Pinpoint the cell where the given text exists, returning its [X, Y] midpoint coordinate. 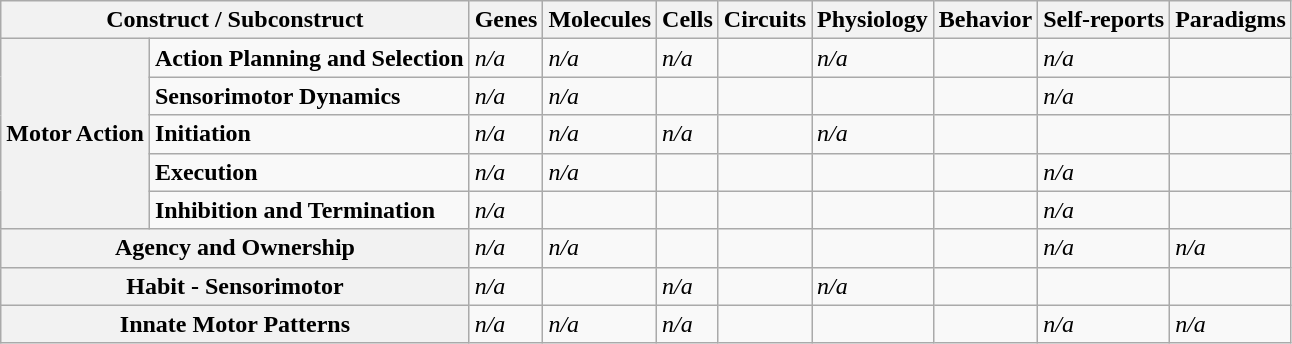
Genes [506, 20]
Circuits [764, 20]
Habit - Sensorimotor [235, 286]
Cells [688, 20]
Execution [309, 172]
Construct / Subconstruct [235, 20]
Agency and Ownership [235, 248]
Action Planning and Selection [309, 58]
Paradigms [1231, 20]
Behavior [985, 20]
Initiation [309, 134]
Inhibition and Termination [309, 210]
Motor Action [76, 134]
Physiology [873, 20]
Self-reports [1104, 20]
Molecules [600, 20]
Sensorimotor Dynamics [309, 96]
Innate Motor Patterns [235, 324]
